Search for the cell housing the specified text and yield its [X, Y] center coordinate. 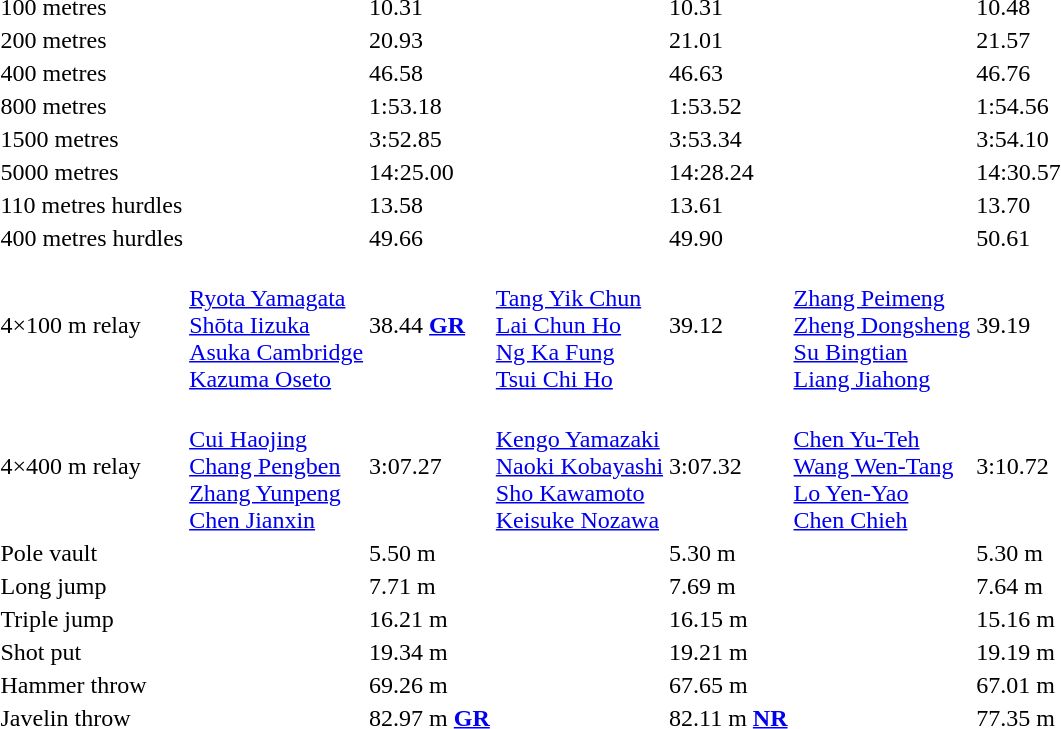
Zhang PeimengZheng DongshengSu BingtianLiang Jiahong [882, 325]
19.34 m [430, 652]
21.01 [728, 40]
3:07.27 [430, 466]
14:25.00 [430, 172]
39.12 [728, 325]
1:53.18 [430, 106]
Chen Yu-TehWang Wen-TangLo Yen-YaoChen Chieh [882, 466]
14:28.24 [728, 172]
49.66 [430, 238]
7.69 m [728, 586]
46.63 [728, 73]
3:52.85 [430, 139]
1:53.52 [728, 106]
3:07.32 [728, 466]
20.93 [430, 40]
49.90 [728, 238]
Cui HaojingChang PengbenZhang YunpengChen Jianxin [276, 466]
38.44 GR [430, 325]
Ryota YamagataShōta IizukaAsuka CambridgeKazuma Oseto [276, 325]
7.71 m [430, 586]
19.21 m [728, 652]
Tang Yik ChunLai Chun HoNg Ka FungTsui Chi Ho [579, 325]
5.30 m [728, 553]
13.61 [728, 205]
69.26 m [430, 685]
16.15 m [728, 619]
5.50 m [430, 553]
67.65 m [728, 685]
16.21 m [430, 619]
13.58 [430, 205]
46.58 [430, 73]
Kengo YamazakiNaoki KobayashiSho KawamotoKeisuke Nozawa [579, 466]
3:53.34 [728, 139]
